Detect which cell encompasses the target text, then output its (X, Y) center coordinate. 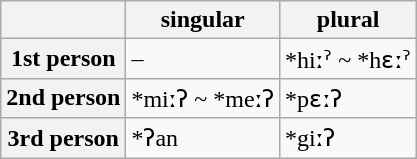
*pɛːʔ (348, 98)
*hiːˀ ~ *hɛːˀ (348, 59)
*miːʔ ~ *meːʔ (203, 98)
2nd person (64, 98)
3rd person (64, 138)
*giːʔ (348, 138)
singular (203, 20)
1st person (64, 59)
– (203, 59)
plural (348, 20)
*ʔan (203, 138)
